Search for the cell housing the specified text and yield its [x, y] center coordinate. 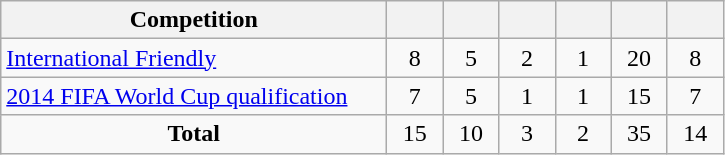
2014 FIFA World Cup qualification [194, 96]
Competition [194, 20]
International Friendly [194, 58]
14 [695, 134]
10 [471, 134]
20 [639, 58]
35 [639, 134]
3 [527, 134]
Total [194, 134]
